Capture the cell that displays the provided text and extract its (x, y) central coordinate. 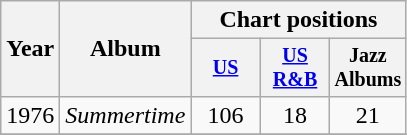
USR&B (294, 68)
Chart positions (298, 20)
18 (294, 115)
1976 (30, 115)
Jazz Albums (368, 68)
106 (226, 115)
Summertime (126, 115)
21 (368, 115)
Year (30, 49)
US (226, 68)
Album (126, 49)
